Search for the cell housing the specified text and yield its (x, y) center coordinate. 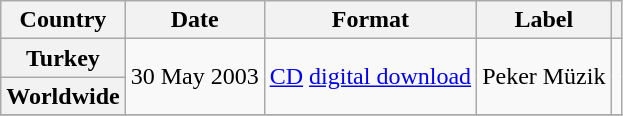
Format (370, 20)
30 May 2003 (194, 77)
Worldwide (63, 96)
Turkey (63, 58)
CD digital download (370, 77)
Peker Müzik (544, 77)
Date (194, 20)
Label (544, 20)
Country (63, 20)
